Search for the cell housing the specified text and yield its (X, Y) center coordinate. 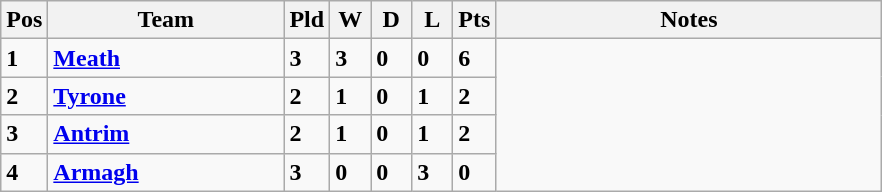
6 (474, 58)
Pts (474, 20)
Antrim (166, 134)
Pos (24, 20)
Pld (307, 20)
Team (166, 20)
4 (24, 172)
D (392, 20)
Meath (166, 58)
Armagh (166, 172)
L (432, 20)
W (350, 20)
Notes (689, 20)
Tyrone (166, 96)
